Search for the cell housing the specified text and yield its [X, Y] center coordinate. 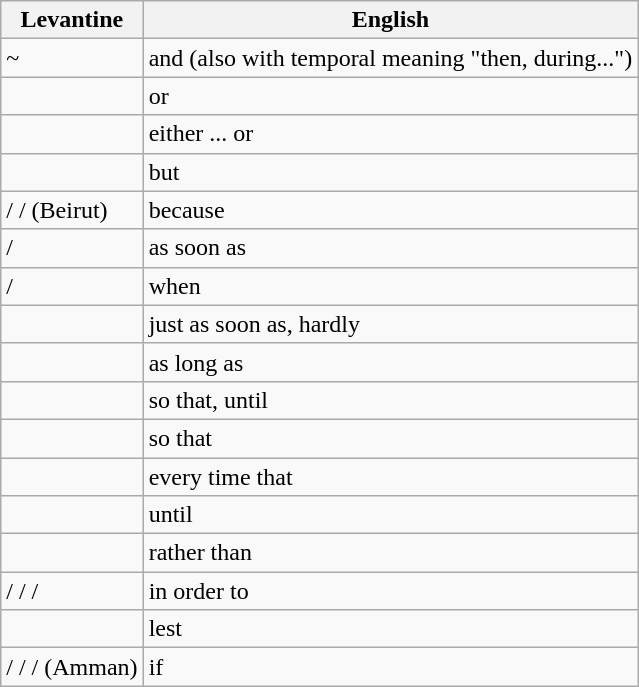
rather than [390, 553]
so that, until [390, 400]
because [390, 210]
just as soon as, hardly [390, 324]
English [390, 20]
/ / / [72, 591]
~ [72, 58]
Levantine [72, 20]
when [390, 286]
as soon as [390, 248]
or [390, 96]
lest [390, 629]
and (also with temporal meaning "then, during...") [390, 58]
so that [390, 438]
in order to [390, 591]
every time that [390, 477]
if [390, 667]
but [390, 172]
/ / / (Amman) [72, 667]
as long as [390, 362]
until [390, 515]
either ... or [390, 134]
/ / (Beirut) [72, 210]
